Search for the cell housing the specified text and yield its (x, y) center coordinate. 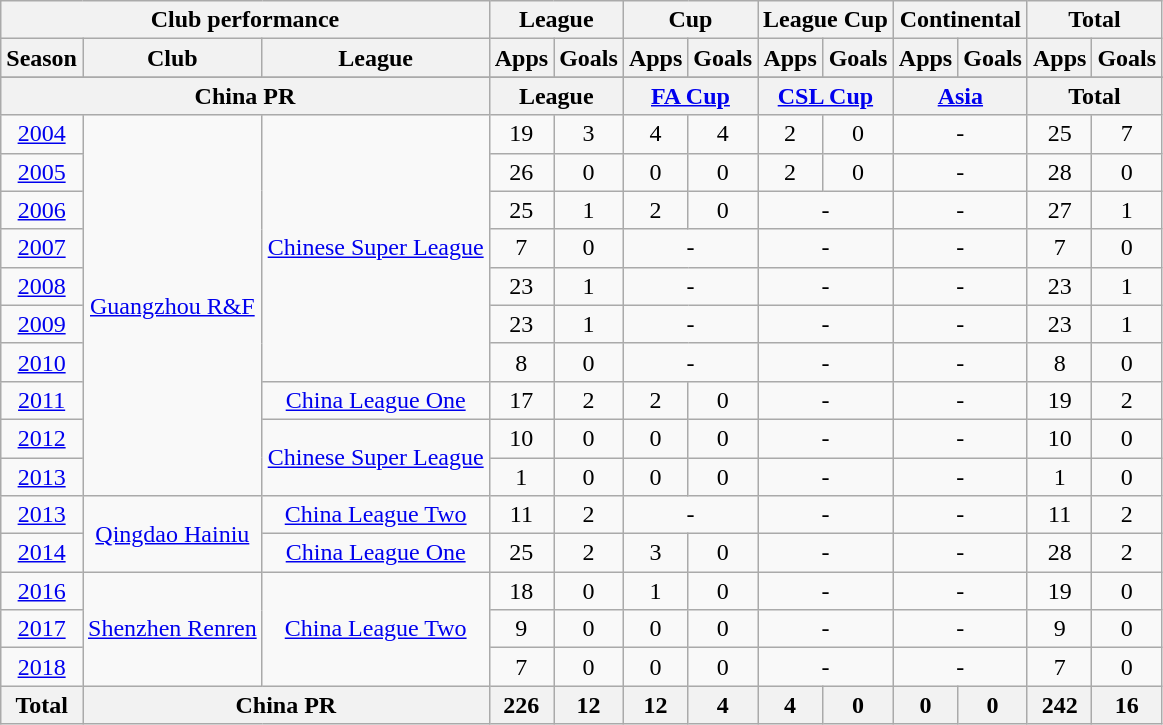
2018 (42, 667)
Shenzhen Renren (172, 629)
16 (1127, 705)
2012 (42, 438)
2010 (42, 362)
226 (521, 705)
Guangzhou R&F (172, 306)
2017 (42, 629)
27 (1059, 210)
Continental (960, 20)
2005 (42, 172)
2014 (42, 553)
2007 (42, 248)
Qingdao Hainiu (172, 534)
Club (172, 58)
Asia (960, 96)
18 (521, 591)
League Cup (826, 20)
2004 (42, 134)
Cup (690, 20)
Season (42, 58)
2006 (42, 210)
FA Cup (690, 96)
2016 (42, 591)
2008 (42, 286)
Club performance (245, 20)
2009 (42, 324)
17 (521, 400)
242 (1059, 705)
CSL Cup (826, 96)
26 (521, 172)
2011 (42, 400)
